Scan for the cell matching the given text and deliver its (x, y) coordinate at center. 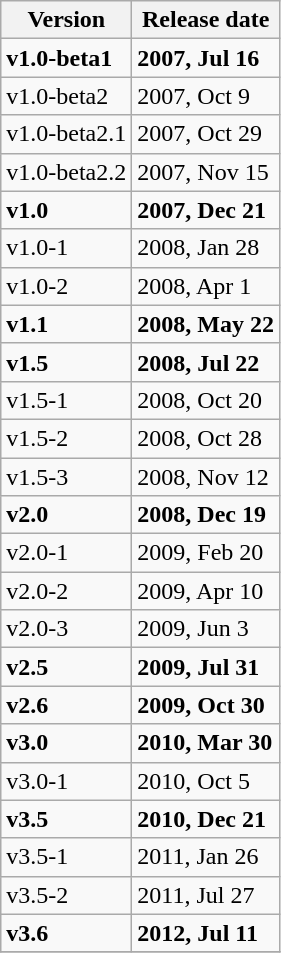
2011, Jan 26 (206, 857)
v3.5 (66, 819)
v1.0-beta2 (66, 96)
v1.1 (66, 324)
2007, Nov 15 (206, 172)
2011, Jul 27 (206, 895)
v3.5-2 (66, 895)
v1.5-2 (66, 438)
v1.0-1 (66, 248)
v1.0-beta1 (66, 58)
v2.0-1 (66, 553)
v3.0 (66, 743)
2008, Jul 22 (206, 362)
v1.5-3 (66, 477)
Release date (206, 20)
v2.6 (66, 705)
v2.0 (66, 515)
2009, Jul 31 (206, 667)
2008, Oct 28 (206, 438)
2010, Oct 5 (206, 781)
v3.5-1 (66, 857)
v2.5 (66, 667)
2008, Apr 1 (206, 286)
2007, Jul 16 (206, 58)
2008, Oct 20 (206, 400)
v1.0-beta2.1 (66, 134)
Version (66, 20)
2012, Jul 11 (206, 933)
2009, Apr 10 (206, 591)
2009, Jun 3 (206, 629)
v1.5-1 (66, 400)
2008, Nov 12 (206, 477)
v2.0-2 (66, 591)
v1.0-beta2.2 (66, 172)
v1.0-2 (66, 286)
v1.0 (66, 210)
v3.0-1 (66, 781)
2007, Oct 9 (206, 96)
v3.6 (66, 933)
2008, Dec 19 (206, 515)
2008, May 22 (206, 324)
2009, Oct 30 (206, 705)
2008, Jan 28 (206, 248)
2007, Oct 29 (206, 134)
2009, Feb 20 (206, 553)
v1.5 (66, 362)
2010, Mar 30 (206, 743)
2010, Dec 21 (206, 819)
2007, Dec 21 (206, 210)
v2.0-3 (66, 629)
